Identify which cell holds the provided text, then report its [x, y] central coordinate. 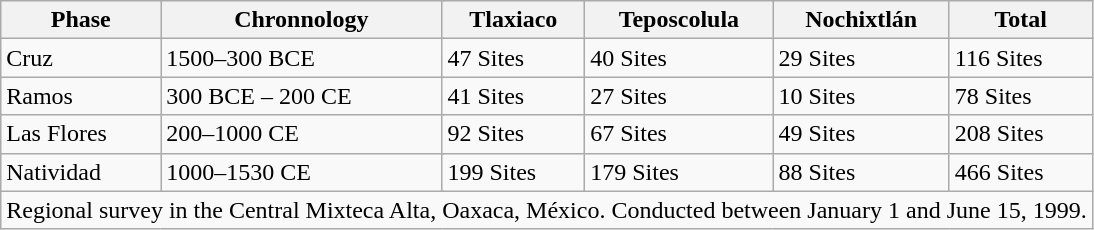
Regional survey in the Central Mixteca Alta, Oaxaca, México. Conducted between January 1 and June 15, 1999. [546, 210]
47 Sites [514, 58]
27 Sites [679, 96]
Nochixtlán [861, 20]
466 Sites [1020, 172]
Natividad [81, 172]
Tlaxiaco [514, 20]
67 Sites [679, 134]
Teposcolula [679, 20]
88 Sites [861, 172]
300 BCE – 200 CE [302, 96]
116 Sites [1020, 58]
Las Flores [81, 134]
Cruz [81, 58]
92 Sites [514, 134]
1500–300 BCE [302, 58]
200–1000 CE [302, 134]
Phase [81, 20]
40 Sites [679, 58]
29 Sites [861, 58]
199 Sites [514, 172]
78 Sites [1020, 96]
Ramos [81, 96]
41 Sites [514, 96]
Total [1020, 20]
179 Sites [679, 172]
208 Sites [1020, 134]
1000–1530 CE [302, 172]
Chronnology [302, 20]
49 Sites [861, 134]
10 Sites [861, 96]
